Pinpoint the cell where the given text exists, returning its [X, Y] midpoint coordinate. 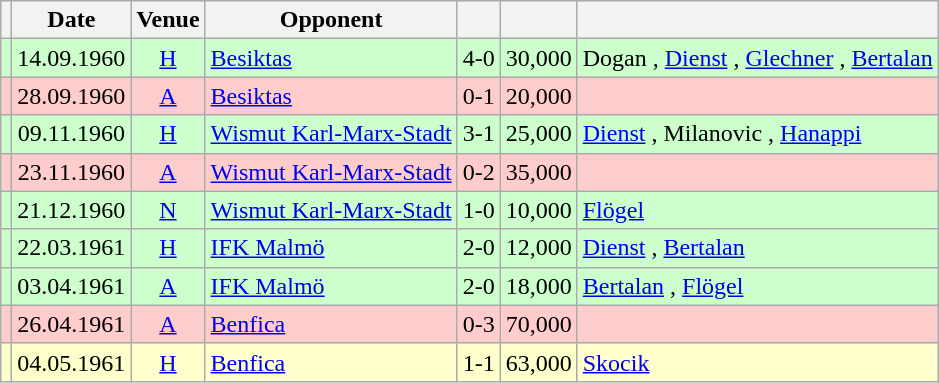
Bertalan , Flögel [758, 286]
0-1 [478, 96]
14.09.1960 [72, 58]
30,000 [538, 58]
12,000 [538, 248]
Dienst , Milanovic , Hanappi [758, 134]
35,000 [538, 172]
04.05.1961 [72, 362]
10,000 [538, 210]
Date [72, 20]
18,000 [538, 286]
Skocik [758, 362]
25,000 [538, 134]
N [168, 210]
28.09.1960 [72, 96]
03.04.1961 [72, 286]
0-2 [478, 172]
26.04.1961 [72, 324]
23.11.1960 [72, 172]
20,000 [538, 96]
Flögel [758, 210]
70,000 [538, 324]
0-3 [478, 324]
1-1 [478, 362]
Dogan , Dienst , Glechner , Bertalan [758, 58]
1-0 [478, 210]
63,000 [538, 362]
21.12.1960 [72, 210]
Dienst , Bertalan [758, 248]
22.03.1961 [72, 248]
Venue [168, 20]
4-0 [478, 58]
09.11.1960 [72, 134]
3-1 [478, 134]
Opponent [331, 20]
